Scan for the cell matching the given text and deliver its [X, Y] coordinate at center. 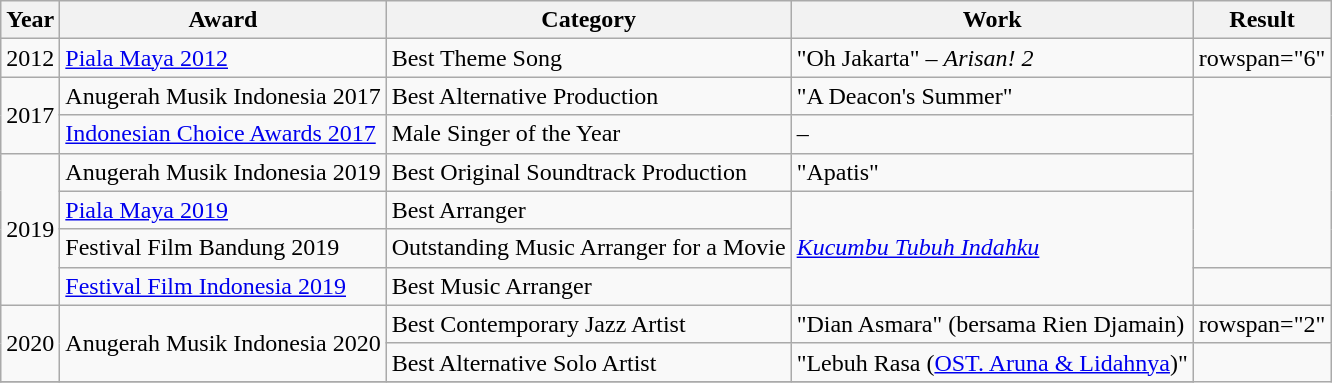
"Apatis" [992, 172]
Piala Maya 2019 [223, 210]
"Dian Asmara" (bersama Rien Djamain) [992, 324]
Result [1262, 20]
Best Music Arranger [588, 286]
Award [223, 20]
"Oh Jakarta" – Arisan! 2 [992, 58]
rowspan="6" [1262, 58]
Work [992, 20]
Anugerah Musik Indonesia 2017 [223, 96]
2020 [30, 343]
Best Original Soundtrack Production [588, 172]
Best Alternative Production [588, 96]
Kucumbu Tubuh Indahku [992, 248]
Festival Film Bandung 2019 [223, 248]
2012 [30, 58]
Best Arranger [588, 210]
Festival Film Indonesia 2019 [223, 286]
Outstanding Music Arranger for a Movie [588, 248]
Category [588, 20]
Best Theme Song [588, 58]
Male Singer of the Year [588, 134]
Anugerah Musik Indonesia 2020 [223, 343]
Indonesian Choice Awards 2017 [223, 134]
rowspan="2" [1262, 324]
Piala Maya 2012 [223, 58]
Year [30, 20]
2019 [30, 229]
Best Contemporary Jazz Artist [588, 324]
"Lebuh Rasa (OST. Aruna & Lidahnya)" [992, 362]
– [992, 134]
Best Alternative Solo Artist [588, 362]
2017 [30, 115]
"A Deacon's Summer" [992, 96]
Anugerah Musik Indonesia 2019 [223, 172]
